Find where the given text appears and provide that cell's center as (x, y) coordinate. 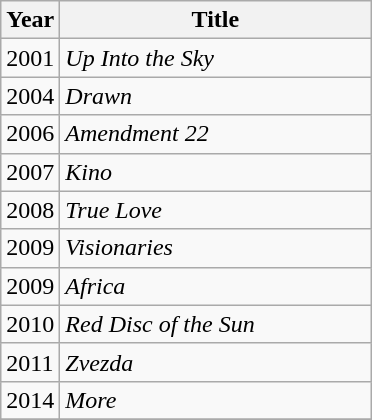
Up Into the Sky (216, 58)
2014 (30, 400)
2010 (30, 324)
Drawn (216, 96)
True Love (216, 210)
Visionaries (216, 248)
Africa (216, 286)
Zvezda (216, 362)
More (216, 400)
Kino (216, 172)
Year (30, 20)
Red Disc of the Sun (216, 324)
2008 (30, 210)
Amendment 22 (216, 134)
2001 (30, 58)
2011 (30, 362)
2006 (30, 134)
2007 (30, 172)
Title (216, 20)
2004 (30, 96)
